Scan for the cell matching the given text and deliver its (x, y) coordinate at center. 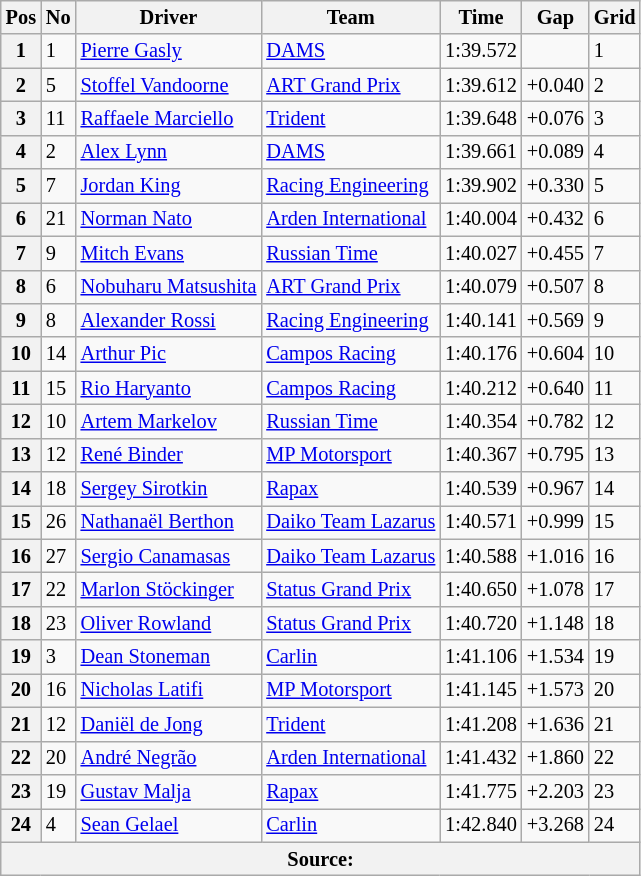
Oliver Rowland (169, 623)
1:40.176 (481, 354)
+0.455 (556, 253)
Nicholas Latifi (169, 690)
+0.507 (556, 287)
André Negrão (169, 758)
+1.636 (556, 724)
+1.534 (556, 657)
+0.967 (556, 489)
1:39.572 (481, 51)
1:41.145 (481, 690)
+0.999 (556, 522)
Sergio Canamasas (169, 556)
Norman Nato (169, 219)
Artem Markelov (169, 421)
Gap (556, 17)
Raffaele Marciello (169, 118)
+1.016 (556, 556)
+0.040 (556, 85)
1:39.902 (481, 186)
+0.089 (556, 152)
+1.573 (556, 690)
+0.432 (556, 219)
Pierre Gasly (169, 51)
1:41.775 (481, 791)
1:40.588 (481, 556)
1:40.720 (481, 623)
+3.268 (556, 825)
Alex Lynn (169, 152)
Pos (21, 17)
1:40.367 (481, 455)
26 (58, 522)
1:42.840 (481, 825)
1:40.004 (481, 219)
Nobuharu Matsushita (169, 287)
1:41.432 (481, 758)
1:40.539 (481, 489)
Rio Haryanto (169, 388)
+1.860 (556, 758)
27 (58, 556)
+0.604 (556, 354)
Sean Gelael (169, 825)
1:40.027 (481, 253)
+2.203 (556, 791)
+0.795 (556, 455)
Marlon Stöckinger (169, 589)
Mitch Evans (169, 253)
Jordan King (169, 186)
+0.782 (556, 421)
1:41.106 (481, 657)
+1.148 (556, 623)
No (58, 17)
Source: (321, 859)
1:41.208 (481, 724)
Arthur Pic (169, 354)
Gustav Malja (169, 791)
Dean Stoneman (169, 657)
Alexander Rossi (169, 320)
+1.078 (556, 589)
1:40.354 (481, 421)
+0.076 (556, 118)
Stoffel Vandoorne (169, 85)
1:39.612 (481, 85)
Nathanaël Berthon (169, 522)
Grid (615, 17)
+0.569 (556, 320)
+0.330 (556, 186)
Daniël de Jong (169, 724)
Team (350, 17)
1:40.571 (481, 522)
1:40.650 (481, 589)
Driver (169, 17)
1:39.661 (481, 152)
1:39.648 (481, 118)
1:40.141 (481, 320)
Sergey Sirotkin (169, 489)
René Binder (169, 455)
Time (481, 17)
1:40.079 (481, 287)
+0.640 (556, 388)
1:40.212 (481, 388)
